Scan for the cell matching the given text and deliver its [x, y] coordinate at center. 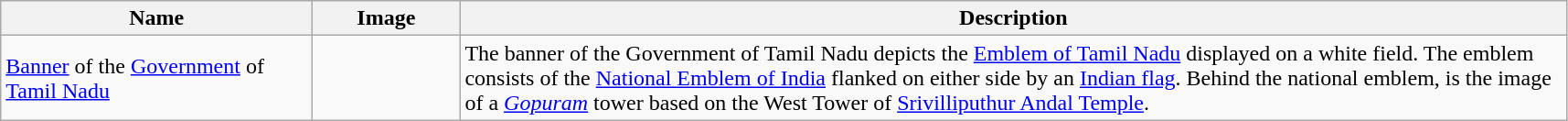
Image [386, 18]
Banner of the Government of Tamil Nadu [157, 78]
Name [157, 18]
Description [1013, 18]
